Determine the [x, y] coordinate at the center of the cell enclosing the given text.  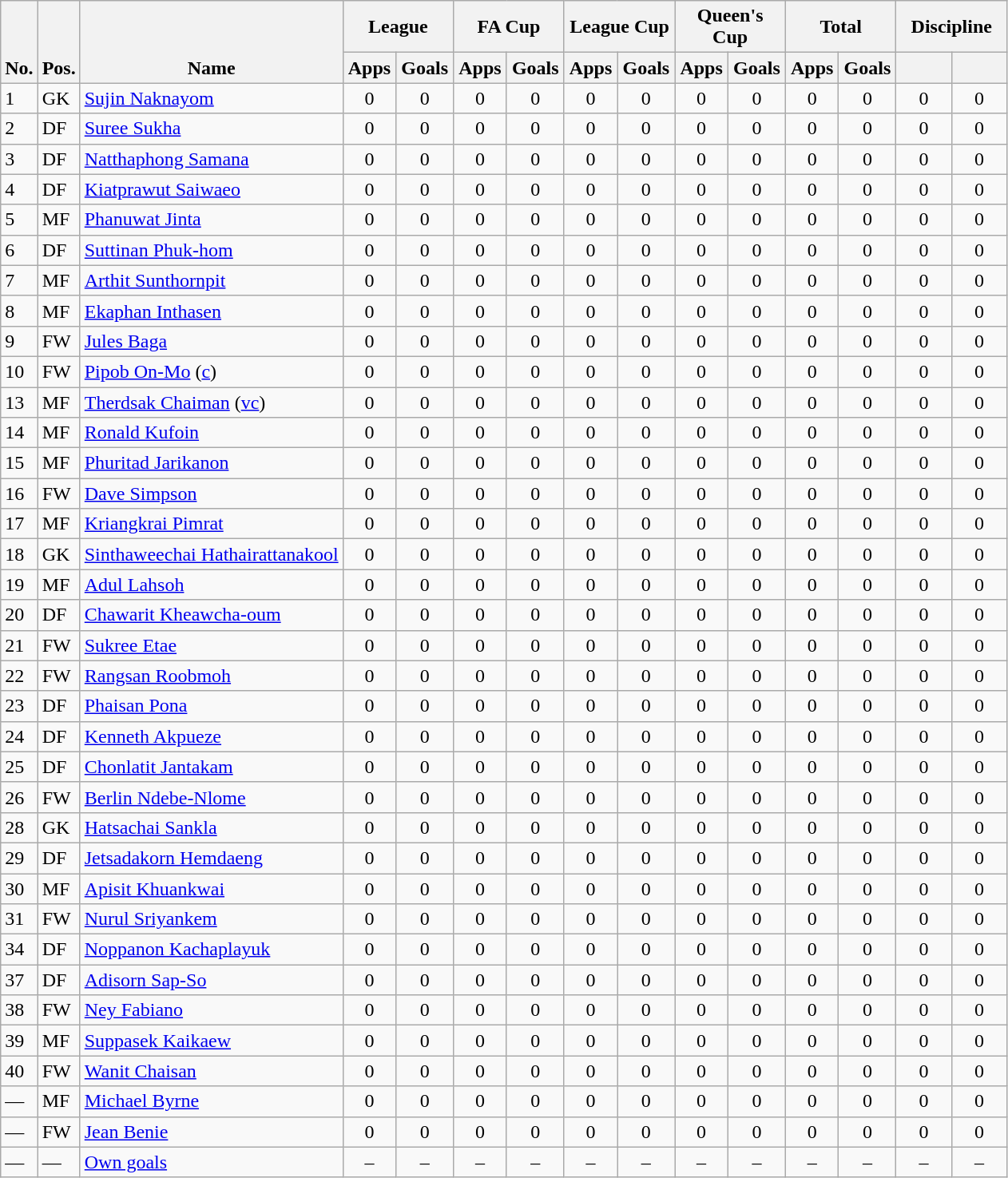
Adul Lahsoh [211, 585]
Chawarit Kheawcha-oum [211, 615]
FA Cup [510, 27]
Suppasek Kaikaew [211, 1041]
8 [19, 311]
League [398, 27]
Arthit Sunthornpit [211, 280]
1 [19, 98]
20 [19, 615]
Ronald Kufoin [211, 433]
38 [19, 1010]
Phanuwat Jinta [211, 220]
7 [19, 280]
34 [19, 950]
League Cup [620, 27]
Phuritad Jarikanon [211, 463]
6 [19, 250]
Own goals [211, 1162]
Dave Simpson [211, 494]
18 [19, 554]
23 [19, 706]
5 [19, 220]
Sinthaweechai Hathairattanakool [211, 554]
Sukree Etae [211, 645]
28 [19, 827]
Sujin Naknayom [211, 98]
Noppanon Kachaplayuk [211, 950]
10 [19, 371]
Jetsadakorn Hemdaeng [211, 858]
No. [19, 42]
4 [19, 189]
17 [19, 524]
Discipline [952, 27]
21 [19, 645]
19 [19, 585]
Chonlatit Jantakam [211, 767]
15 [19, 463]
Kenneth Akpueze [211, 736]
Adisorn Sap-So [211, 980]
Michael Byrne [211, 1101]
24 [19, 736]
Ney Fabiano [211, 1010]
16 [19, 494]
13 [19, 402]
37 [19, 980]
Kriangkrai Pimrat [211, 524]
39 [19, 1041]
Therdsak Chaiman (vc) [211, 402]
Natthaphong Samana [211, 159]
29 [19, 858]
Pos. [59, 42]
Kiatprawut Saiwaeo [211, 189]
Ekaphan Inthasen [211, 311]
Hatsachai Sankla [211, 827]
Pipob On-Mo (c) [211, 371]
30 [19, 889]
26 [19, 797]
31 [19, 919]
Nurul Sriyankem [211, 919]
Total [840, 27]
Suree Sukha [211, 129]
Jules Baga [211, 341]
2 [19, 129]
Suttinan Phuk-hom [211, 250]
Berlin Ndebe-Nlome [211, 797]
22 [19, 676]
25 [19, 767]
40 [19, 1071]
Jean Benie [211, 1132]
Apisit Khuankwai [211, 889]
Name [211, 42]
3 [19, 159]
Phaisan Pona [211, 706]
Rangsan Roobmoh [211, 676]
14 [19, 433]
Wanit Chaisan [211, 1071]
9 [19, 341]
Queen's Cup [730, 27]
